Return the [x, y] coordinate for the center point of the cell that contains the specified text.  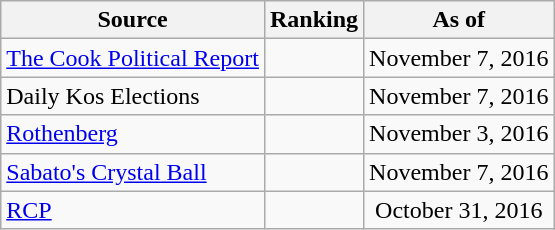
As of [459, 20]
October 31, 2016 [459, 210]
Source [133, 20]
Daily Kos Elections [133, 96]
November 3, 2016 [459, 134]
Sabato's Crystal Ball [133, 172]
Ranking [314, 20]
RCP [133, 210]
Rothenberg [133, 134]
The Cook Political Report [133, 58]
